Return [x, y] of the center of cell containing provided text 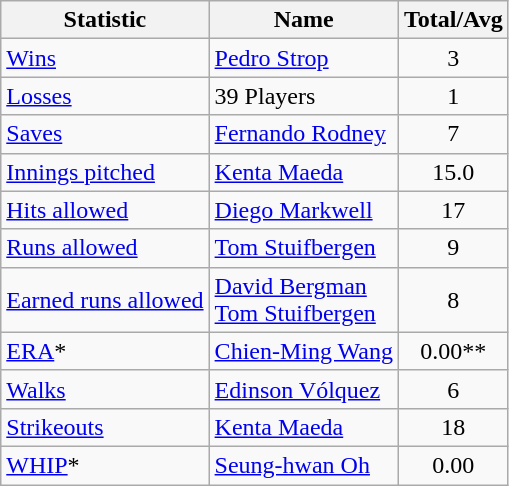
Hits allowed [105, 210]
0.00** [453, 351]
Wins [105, 58]
9 [453, 248]
17 [453, 210]
15.0 [453, 172]
Innings pitched [105, 172]
Runs allowed [105, 248]
Name [304, 20]
Total/Avg [453, 20]
8 [453, 300]
Chien-Ming Wang [304, 351]
39 Players [304, 96]
David Bergman Tom Stuifbergen [304, 300]
ERA* [105, 351]
Statistic [105, 20]
Walks [105, 389]
6 [453, 389]
Tom Stuifbergen [304, 248]
Pedro Strop [304, 58]
18 [453, 427]
Seung-hwan Oh [304, 465]
0.00 [453, 465]
Saves [105, 134]
Strikeouts [105, 427]
Losses [105, 96]
Earned runs allowed [105, 300]
Diego Markwell [304, 210]
Edinson Vólquez [304, 389]
Fernando Rodney [304, 134]
3 [453, 58]
1 [453, 96]
WHIP* [105, 465]
7 [453, 134]
